Return [X, Y] of the center of cell containing provided text 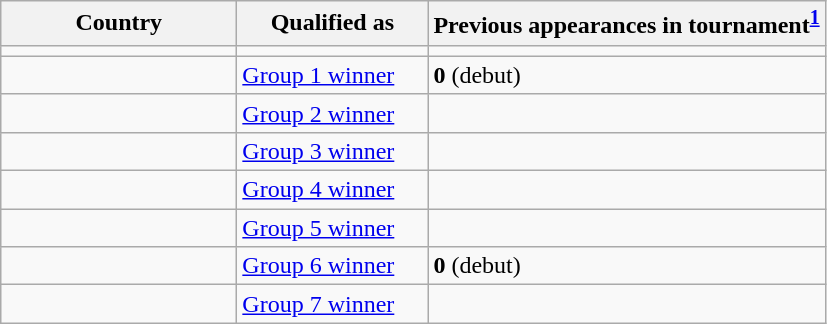
Group 1 winner [332, 75]
Group 2 winner [332, 113]
Qualified as [332, 24]
Group 6 winner [332, 266]
Group 4 winner [332, 190]
Group 7 winner [332, 304]
Country [119, 24]
Previous appearances in tournament1 [626, 24]
Group 3 winner [332, 151]
Group 5 winner [332, 228]
